Scan for the cell matching the given text and deliver its [x, y] coordinate at center. 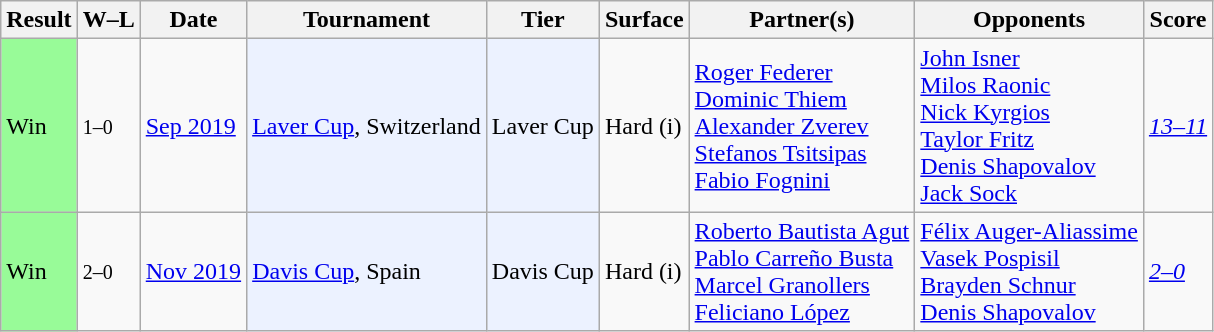
Partner(s) [802, 20]
Davis Cup [542, 272]
Laver Cup, Switzerland [367, 126]
1–0 [108, 126]
Date [193, 20]
John Isner Milos Raonic Nick Kyrgios Taylor Fritz Denis Shapovalov Jack Sock [1030, 126]
Score [1178, 20]
Laver Cup [542, 126]
Opponents [1030, 20]
W–L [108, 20]
Tier [542, 20]
Roberto Bautista Agut Pablo Carreño Busta Marcel Granollers Feliciano López [802, 272]
13–11 [1178, 126]
Sep 2019 [193, 126]
Tournament [367, 20]
Roger Federer Dominic Thiem Alexander Zverev Stefanos Tsitsipas Fabio Fognini [802, 126]
Surface [644, 20]
Félix Auger-Aliassime Vasek Pospisil Brayden Schnur Denis Shapovalov [1030, 272]
Nov 2019 [193, 272]
Result [39, 20]
Davis Cup, Spain [367, 272]
